Detect which cell encompasses the target text, then output its (X, Y) center coordinate. 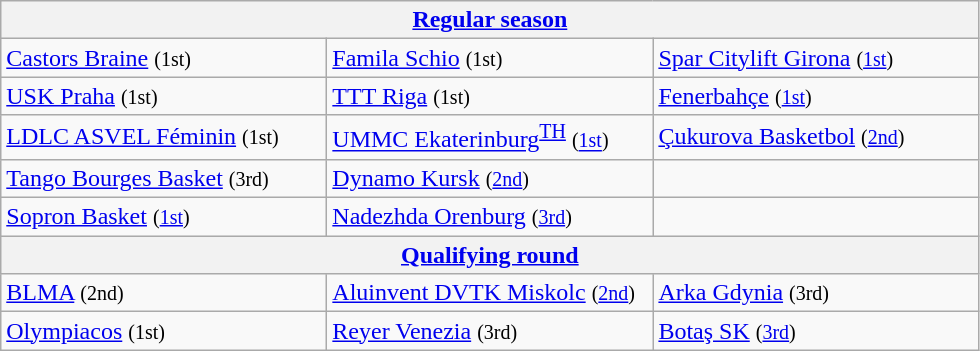
Dynamo Kursk (2nd) (490, 178)
Reyer Venezia (3rd) (490, 331)
Regular season (490, 20)
Aluinvent DVTK Miskolc (2nd) (490, 293)
UMMC EkaterinburgTH (1st) (490, 138)
Tango Bourges Basket (3rd) (164, 178)
Qualifying round (490, 255)
Arka Gdynia (3rd) (816, 293)
Botaş SK (3rd) (816, 331)
Nadezhda Orenburg (3rd) (490, 217)
Spar Citylift Girona (1st) (816, 58)
Sopron Basket (1st) (164, 217)
TTT Riga (1st) (490, 96)
USK Praha (1st) (164, 96)
BLMA (2nd) (164, 293)
Çukurova Basketbol (2nd) (816, 138)
Fenerbahçe (1st) (816, 96)
Castors Braine (1st) (164, 58)
Famila Schio (1st) (490, 58)
LDLC ASVEL Féminin (1st) (164, 138)
Olympiacos (1st) (164, 331)
